Scan for the cell matching the given text and deliver its (x, y) coordinate at center. 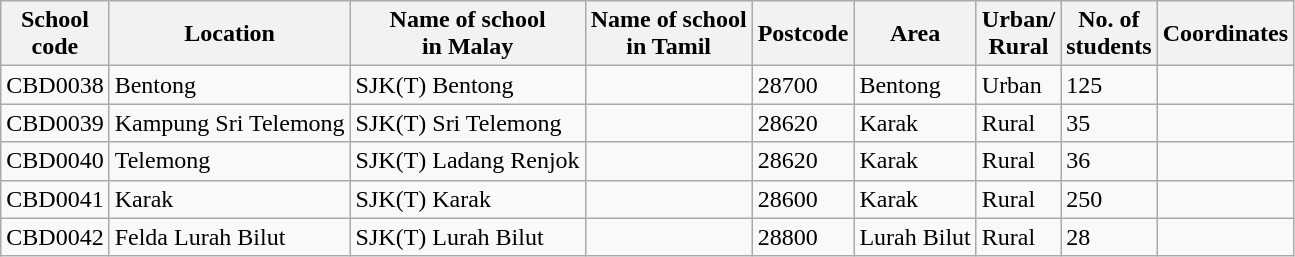
36 (1109, 161)
28700 (803, 85)
250 (1109, 199)
Lurah Bilut (915, 237)
Telemong (230, 161)
Location (230, 34)
28 (1109, 237)
SJK(T) Karak (468, 199)
SJK(T) Ladang Renjok (468, 161)
SJK(T) Sri Telemong (468, 123)
Schoolcode (55, 34)
Coordinates (1225, 34)
Kampung Sri Telemong (230, 123)
Name of schoolin Tamil (668, 34)
CBD0040 (55, 161)
CBD0038 (55, 85)
35 (1109, 123)
28600 (803, 199)
Urban (1018, 85)
SJK(T) Lurah Bilut (468, 237)
28800 (803, 237)
Felda Lurah Bilut (230, 237)
CBD0041 (55, 199)
Area (915, 34)
No. ofstudents (1109, 34)
Name of schoolin Malay (468, 34)
125 (1109, 85)
SJK(T) Bentong (468, 85)
CBD0042 (55, 237)
CBD0039 (55, 123)
Urban/Rural (1018, 34)
Postcode (803, 34)
